From the cell containing the given text, extract its center point as (x, y) coordinate. 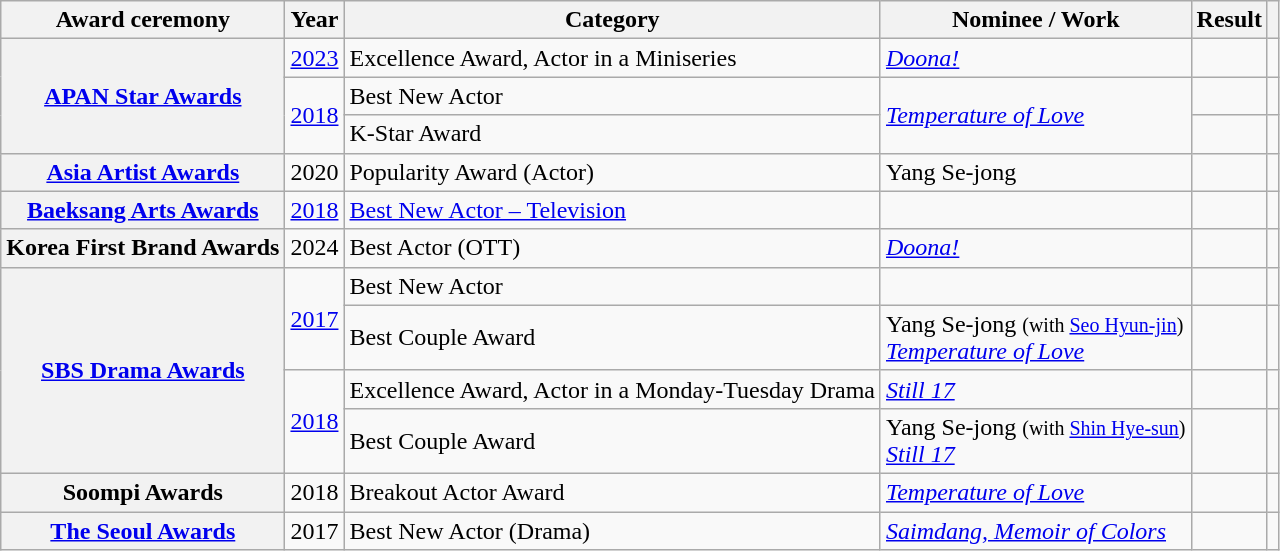
Year (314, 20)
2020 (314, 172)
Popularity Award (Actor) (612, 172)
Excellence Award, Actor in a Monday-Tuesday Drama (612, 389)
Soompi Awards (143, 492)
2024 (314, 248)
Nominee / Work (1036, 20)
Best New Actor – Television (612, 210)
Excellence Award, Actor in a Miniseries (612, 58)
Saimdang, Memoir of Colors (1036, 531)
Korea First Brand Awards (143, 248)
Award ceremony (143, 20)
SBS Drama Awards (143, 370)
Yang Se-jong (with Seo Hyun-jin)Temperature of Love (1036, 338)
Category (612, 20)
Asia Artist Awards (143, 172)
2023 (314, 58)
The Seoul Awards (143, 531)
Yang Se-jong (with Shin Hye-sun)Still 17 (1036, 440)
Result (1229, 20)
Yang Se-jong (1036, 172)
Still 17 (1036, 389)
Breakout Actor Award (612, 492)
APAN Star Awards (143, 96)
Best New Actor (Drama) (612, 531)
K-Star Award (612, 134)
Best Actor (OTT) (612, 248)
Baeksang Arts Awards (143, 210)
